Detect which cell encompasses the target text, then output its (x, y) center coordinate. 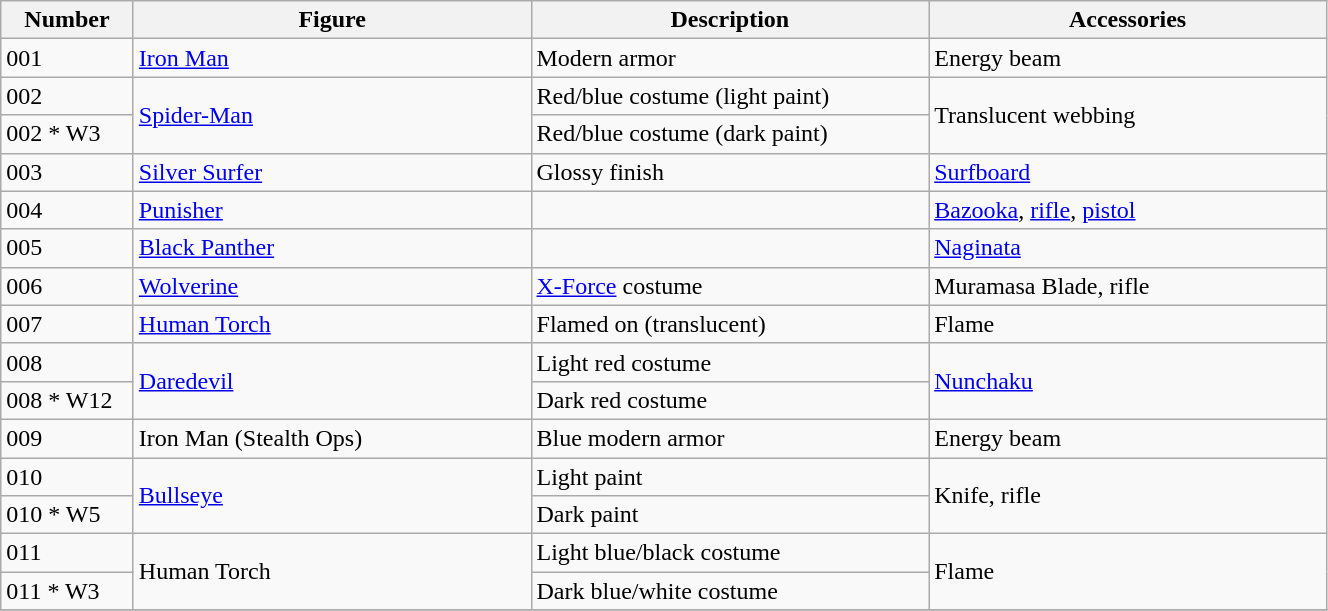
009 (68, 438)
008 * W12 (68, 400)
Flamed on (translucent) (730, 324)
Bazooka, rifle, pistol (1128, 210)
Punisher (332, 210)
Dark red costume (730, 400)
005 (68, 248)
Iron Man (Stealth Ops) (332, 438)
007 (68, 324)
010 (68, 477)
Red/blue costume (light paint) (730, 96)
Blue modern armor (730, 438)
011 (68, 553)
004 (68, 210)
Silver Surfer (332, 172)
001 (68, 58)
Muramasa Blade, rifle (1128, 286)
010 * W5 (68, 515)
011 * W3 (68, 591)
Daredevil (332, 381)
Glossy finish (730, 172)
Light blue/black costume (730, 553)
002 (68, 96)
Wolverine (332, 286)
X-Force costume (730, 286)
003 (68, 172)
Number (68, 20)
Nunchaku (1128, 381)
Modern armor (730, 58)
002 * W3 (68, 134)
Dark blue/white costume (730, 591)
008 (68, 362)
Light red costume (730, 362)
Accessories (1128, 20)
006 (68, 286)
Dark paint (730, 515)
Iron Man (332, 58)
Translucent webbing (1128, 115)
Surfboard (1128, 172)
Red/blue costume (dark paint) (730, 134)
Description (730, 20)
Naginata (1128, 248)
Bullseye (332, 496)
Light paint (730, 477)
Spider-Man (332, 115)
Figure (332, 20)
Knife, rifle (1128, 496)
Black Panther (332, 248)
